From the cell containing the given text, extract its center point as [x, y] coordinate. 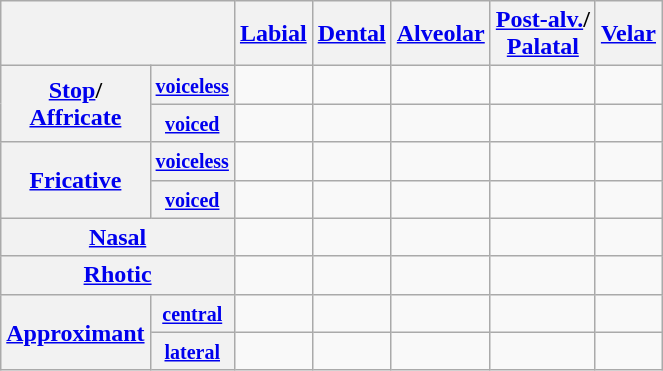
Alveolar [440, 34]
Labial [273, 34]
Approximant [76, 332]
central [192, 313]
Velar [628, 34]
Fricative [76, 180]
lateral [192, 351]
Nasal [118, 237]
Dental [352, 34]
Stop/Affricate [76, 104]
Rhotic [118, 275]
Post-alv./Palatal [542, 34]
